Determine the (x, y) coordinate at the center of the cell enclosing the given text.  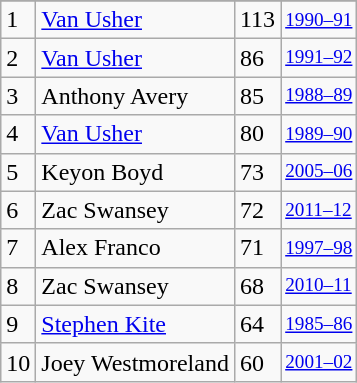
86 (257, 58)
2005–06 (319, 172)
85 (257, 96)
1989–90 (319, 134)
9 (18, 324)
4 (18, 134)
1990–91 (319, 20)
64 (257, 324)
8 (18, 286)
113 (257, 20)
Anthony Avery (136, 96)
71 (257, 248)
1991–92 (319, 58)
68 (257, 286)
Stephen Kite (136, 324)
2001–02 (319, 362)
7 (18, 248)
2011–12 (319, 210)
80 (257, 134)
2 (18, 58)
2010–11 (319, 286)
6 (18, 210)
1985–86 (319, 324)
10 (18, 362)
3 (18, 96)
Joey Westmoreland (136, 362)
1997–98 (319, 248)
60 (257, 362)
73 (257, 172)
72 (257, 210)
1 (18, 20)
5 (18, 172)
Alex Franco (136, 248)
1988–89 (319, 96)
Keyon Boyd (136, 172)
